Locate the cell with the specified text and output its [x, y] center coordinate. 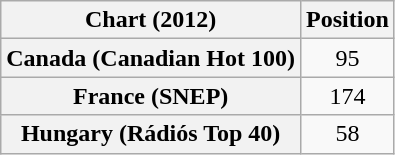
Chart (2012) [151, 20]
France (SNEP) [151, 96]
Position [348, 20]
95 [348, 58]
174 [348, 96]
Hungary (Rádiós Top 40) [151, 134]
Canada (Canadian Hot 100) [151, 58]
58 [348, 134]
